Search for the cell housing the specified text and yield its (X, Y) center coordinate. 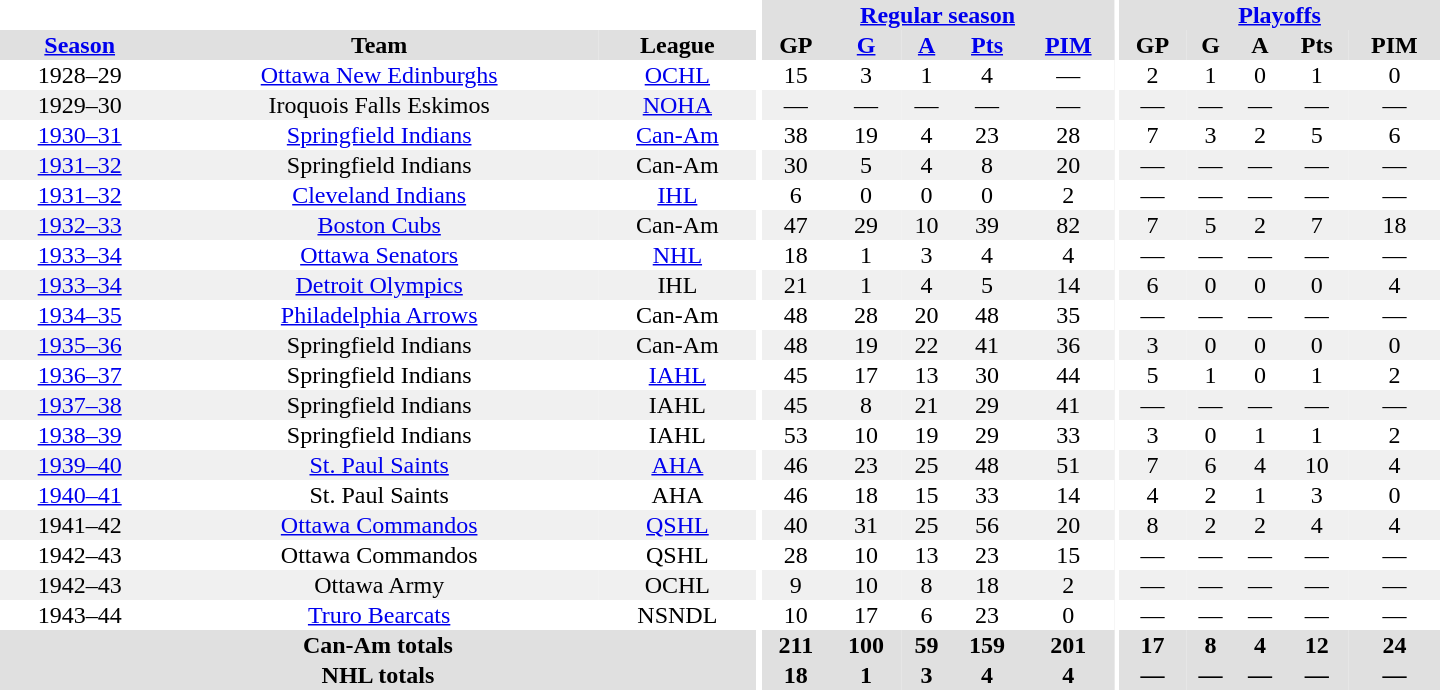
211 (796, 645)
82 (1068, 225)
League (678, 45)
1941–42 (80, 525)
1943–44 (80, 615)
Ottawa Army (379, 585)
47 (796, 225)
35 (1068, 315)
Can-Am totals (378, 645)
59 (926, 645)
159 (986, 645)
Ottawa New Edinburghs (379, 75)
1935–36 (80, 345)
NHL totals (378, 675)
Regular season (937, 15)
NHL (678, 255)
53 (796, 435)
201 (1068, 645)
1939–40 (80, 465)
12 (1317, 645)
1940–41 (80, 495)
1936–37 (80, 375)
NSNDL (678, 615)
38 (796, 135)
Iroquois Falls Eskimos (379, 105)
24 (1394, 645)
Cleveland Indians (379, 195)
1928–29 (80, 75)
Playoffs (1280, 15)
1938–39 (80, 435)
NOHA (678, 105)
1932–33 (80, 225)
22 (926, 345)
Team (379, 45)
9 (796, 585)
Truro Bearcats (379, 615)
39 (986, 225)
Boston Cubs (379, 225)
1930–31 (80, 135)
1929–30 (80, 105)
31 (866, 525)
Detroit Olympics (379, 285)
44 (1068, 375)
100 (866, 645)
1937–38 (80, 405)
56 (986, 525)
1934–35 (80, 315)
40 (796, 525)
51 (1068, 465)
Ottawa Senators (379, 255)
36 (1068, 345)
Season (80, 45)
Philadelphia Arrows (379, 315)
